Provide the (x, y) coordinate of the cell's center where the given text is located.  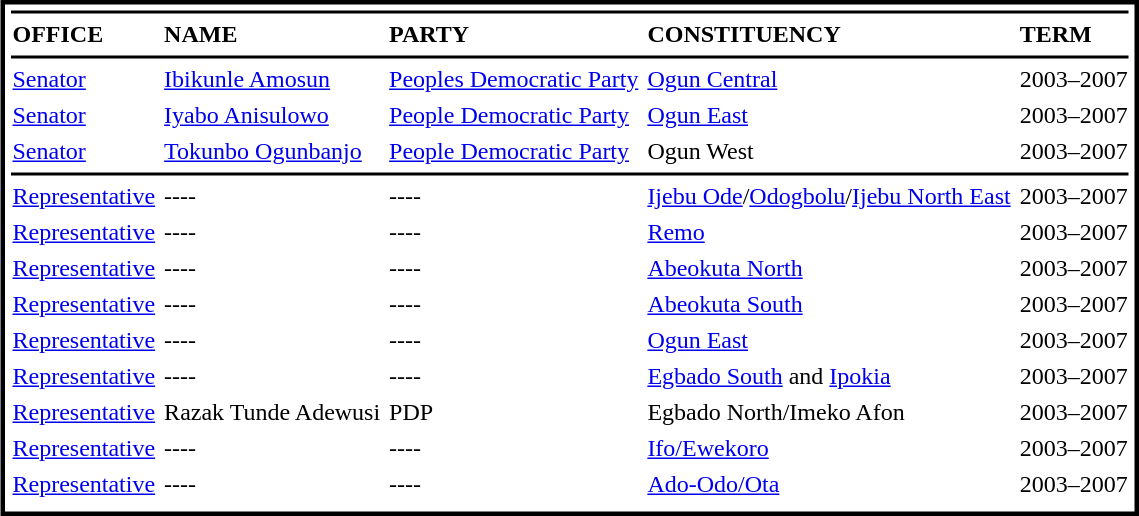
Tokunbo Ogunbanjo (272, 151)
Egbado South and Ipokia (829, 377)
Ibikunle Amosun (272, 79)
Peoples Democratic Party (514, 79)
Ijebu Ode/Odogbolu/Ijebu North East (829, 197)
PDP (514, 413)
Abeokuta South (829, 305)
Ado-Odo/Ota (829, 485)
Ifo/Ewekoro (829, 449)
TERM (1074, 35)
Abeokuta North (829, 269)
NAME (272, 35)
Ogun Central (829, 79)
Egbado North/Imeko Afon (829, 413)
Iyabo Anisulowo (272, 115)
CONSTITUENCY (829, 35)
OFFICE (84, 35)
Razak Tunde Adewusi (272, 413)
PARTY (514, 35)
Ogun West (829, 151)
Remo (829, 233)
